Return (X, Y) of the center of cell containing provided text 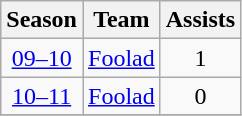
10–11 (42, 96)
Assists (200, 20)
Team (121, 20)
0 (200, 96)
09–10 (42, 58)
Season (42, 20)
1 (200, 58)
